Identify which cell holds the provided text, then report its (X, Y) central coordinate. 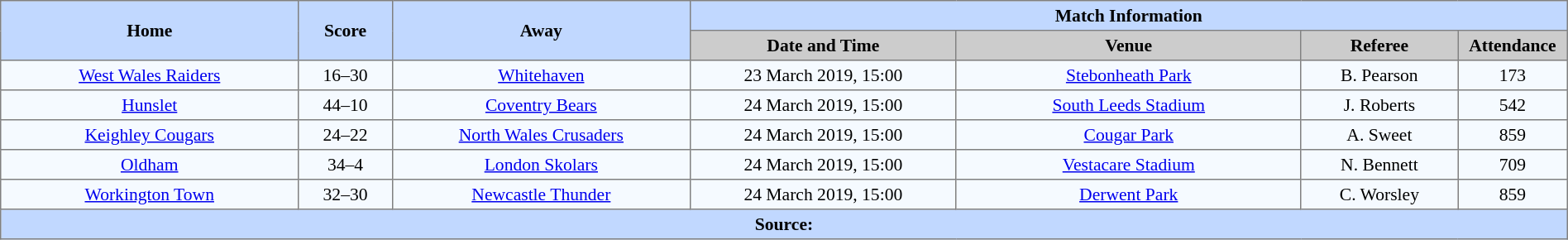
Whitehaven (541, 75)
Coventry Bears (541, 105)
Derwent Park (1128, 194)
C. Worsley (1379, 194)
B. Pearson (1379, 75)
32–30 (346, 194)
Referee (1379, 46)
West Wales Raiders (150, 75)
Cougar Park (1128, 135)
Newcastle Thunder (541, 194)
Workington Town (150, 194)
Score (346, 31)
Stebonheath Park (1128, 75)
N. Bennett (1379, 165)
Oldham (150, 165)
16–30 (346, 75)
Hunslet (150, 105)
Keighley Cougars (150, 135)
Date and Time (823, 46)
A. Sweet (1379, 135)
173 (1513, 75)
Source: (784, 224)
Away (541, 31)
London Skolars (541, 165)
J. Roberts (1379, 105)
Venue (1128, 46)
South Leeds Stadium (1128, 105)
709 (1513, 165)
Vestacare Stadium (1128, 165)
Match Information (1128, 16)
23 March 2019, 15:00 (823, 75)
Attendance (1513, 46)
24–22 (346, 135)
542 (1513, 105)
34–4 (346, 165)
North Wales Crusaders (541, 135)
Home (150, 31)
44–10 (346, 105)
